Locate the cell with the specified text and output its [X, Y] center coordinate. 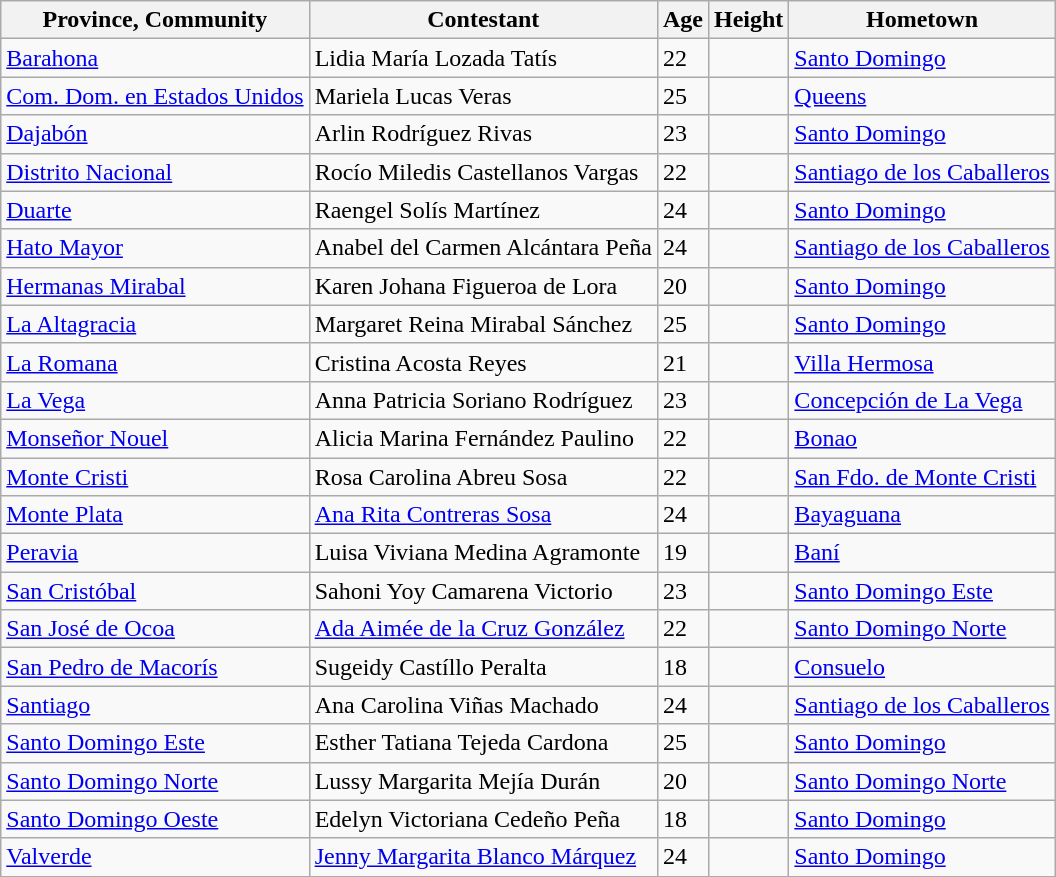
Esther Tatiana Tejeda Cardona [483, 743]
Ada Aimée de la Cruz González [483, 629]
Rosa Carolina Abreu Sosa [483, 477]
Alicia Marina Fernández Paulino [483, 438]
Mariela Lucas Veras [483, 96]
Lussy Margarita Mejía Durán [483, 781]
La Romana [155, 362]
Distrito Nacional [155, 172]
Hato Mayor [155, 248]
Hometown [922, 20]
19 [682, 553]
Sugeidy Castíllo Peralta [483, 667]
Ana Rita Contreras Sosa [483, 515]
Concepción de La Vega [922, 400]
Anabel del Carmen Alcántara Peña [483, 248]
Anna Patricia Soriano Rodríguez [483, 400]
Jenny Margarita Blanco Márquez [483, 857]
Bayaguana [922, 515]
Arlin Rodríguez Rivas [483, 134]
Luisa Viviana Medina Agramonte [483, 553]
Hermanas Mirabal [155, 286]
Height [748, 20]
Santiago [155, 705]
Consuelo [922, 667]
Santo Domingo Oeste [155, 819]
Dajabón [155, 134]
Cristina Acosta Reyes [483, 362]
Monte Cristi [155, 477]
Rocío Miledis Castellanos Vargas [483, 172]
San Cristóbal [155, 591]
San José de Ocoa [155, 629]
Baní [922, 553]
Peravia [155, 553]
Edelyn Victoriana Cedeño Peña [483, 819]
21 [682, 362]
Monte Plata [155, 515]
Raengel Solís Martínez [483, 210]
Ana Carolina Viñas Machado [483, 705]
Bonao [922, 438]
San Pedro de Macorís [155, 667]
La Altagracia [155, 324]
Villa Hermosa [922, 362]
Sahoni Yoy Camarena Victorio [483, 591]
Duarte [155, 210]
Lidia María Lozada Tatís [483, 58]
San Fdo. de Monte Cristi [922, 477]
Monseñor Nouel [155, 438]
Com. Dom. en Estados Unidos [155, 96]
Karen Johana Figueroa de Lora [483, 286]
Valverde [155, 857]
Province, Community [155, 20]
Barahona [155, 58]
Queens [922, 96]
Contestant [483, 20]
Age [682, 20]
Margaret Reina Mirabal Sánchez [483, 324]
La Vega [155, 400]
